Extract the [x, y] coordinate from the center of the cell holding the provided text.  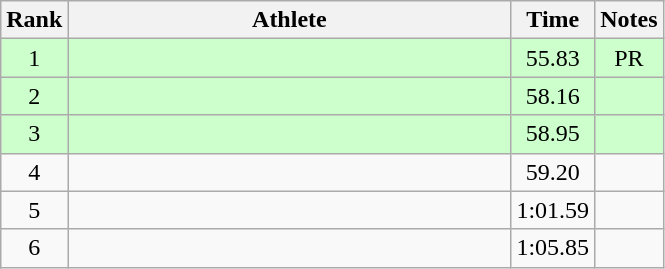
58.95 [553, 134]
3 [34, 134]
2 [34, 96]
1:05.85 [553, 248]
Notes [629, 20]
1:01.59 [553, 210]
58.16 [553, 96]
4 [34, 172]
5 [34, 210]
6 [34, 248]
Time [553, 20]
55.83 [553, 58]
Rank [34, 20]
PR [629, 58]
59.20 [553, 172]
Athlete [290, 20]
1 [34, 58]
